Provide the (x, y) coordinate of the cell's center where the given text is located.  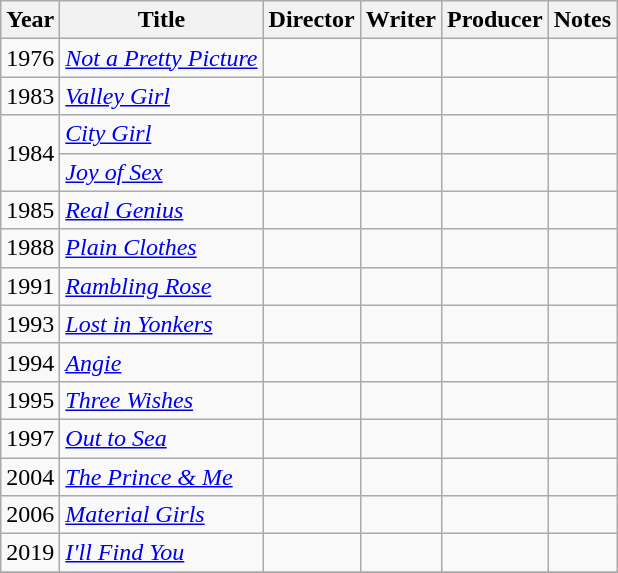
Plain Clothes (162, 248)
Lost in Yonkers (162, 324)
2004 (30, 477)
1993 (30, 324)
Producer (496, 20)
Year (30, 20)
Director (312, 20)
2019 (30, 553)
Title (162, 20)
Notes (582, 20)
1997 (30, 438)
1995 (30, 400)
Joy of Sex (162, 172)
The Prince & Me (162, 477)
Rambling Rose (162, 286)
1985 (30, 210)
Three Wishes (162, 400)
Angie (162, 362)
Not a Pretty Picture (162, 58)
Material Girls (162, 515)
Writer (400, 20)
1991 (30, 286)
Out to Sea (162, 438)
Real Genius (162, 210)
Valley Girl (162, 96)
I'll Find You (162, 553)
1983 (30, 96)
1988 (30, 248)
City Girl (162, 134)
1976 (30, 58)
1994 (30, 362)
2006 (30, 515)
1984 (30, 153)
